Return the [x, y] coordinate for the center point of the cell that contains the specified text.  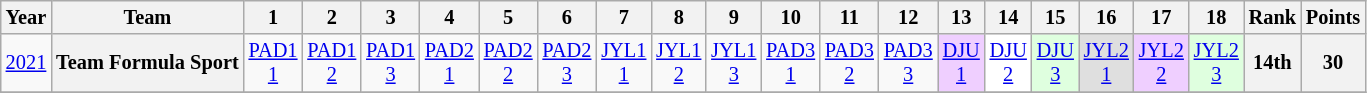
PAD13 [390, 63]
18 [1216, 17]
DJU1 [962, 63]
Team Formula Sport [147, 63]
JYL12 [678, 63]
JYL22 [1162, 63]
6 [568, 17]
PAD23 [568, 63]
2021 [26, 63]
PAD33 [908, 63]
PAD32 [850, 63]
PAD11 [274, 63]
PAD31 [790, 63]
15 [1056, 17]
2 [332, 17]
9 [734, 17]
16 [1106, 17]
14 [1008, 17]
1 [274, 17]
8 [678, 17]
30 [1333, 63]
DJU2 [1008, 63]
11 [850, 17]
PAD12 [332, 63]
DJU3 [1056, 63]
PAD21 [450, 63]
7 [624, 17]
JYL11 [624, 63]
3 [390, 17]
JYL23 [1216, 63]
JYL13 [734, 63]
17 [1162, 17]
10 [790, 17]
13 [962, 17]
4 [450, 17]
14th [1272, 63]
Points [1333, 17]
Rank [1272, 17]
12 [908, 17]
JYL21 [1106, 63]
Year [26, 17]
PAD22 [508, 63]
Team [147, 17]
5 [508, 17]
